Return the (X, Y) coordinate for the center point of the cell that contains the specified text.  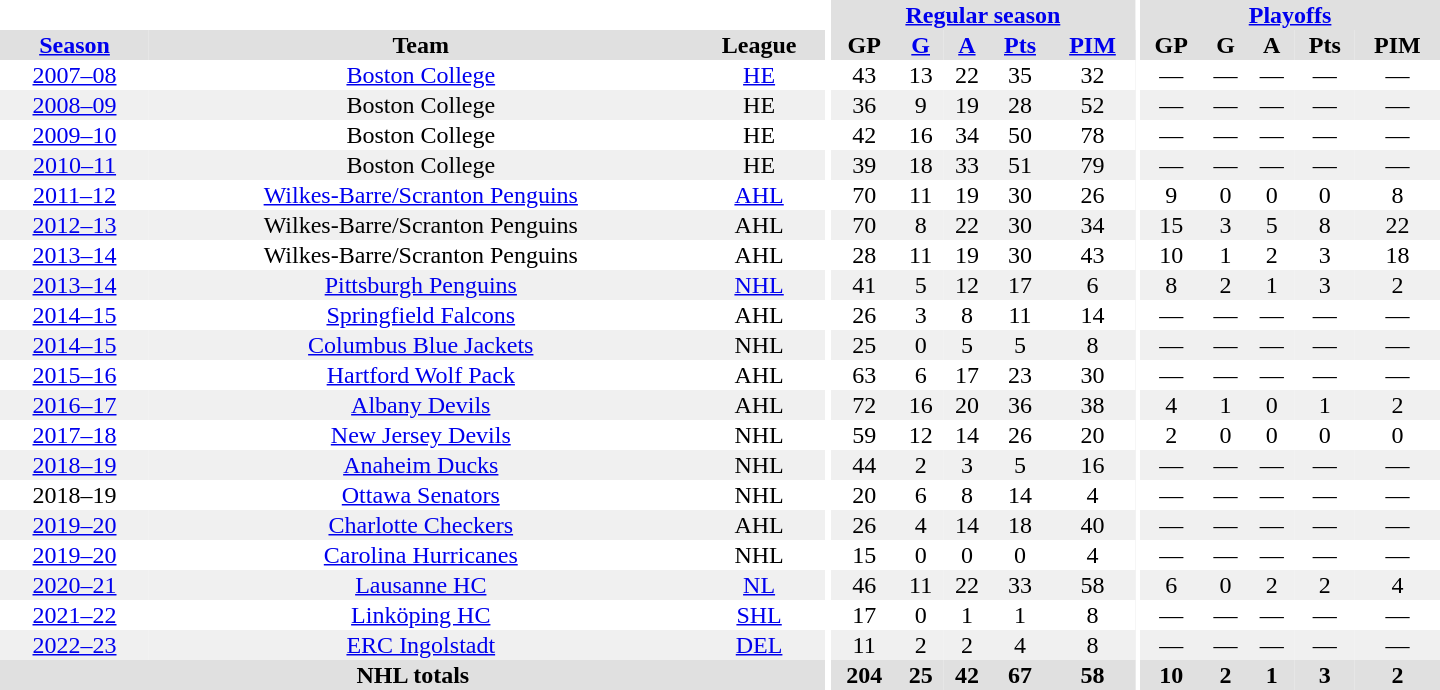
Albany Devils (421, 405)
2015–16 (74, 375)
13 (921, 75)
Lausanne HC (421, 585)
2016–17 (74, 405)
Carolina Hurricanes (421, 555)
2007–08 (74, 75)
50 (1020, 135)
DEL (760, 645)
72 (864, 405)
40 (1092, 525)
Anaheim Ducks (421, 465)
Springfield Falcons (421, 315)
39 (864, 165)
51 (1020, 165)
Season (74, 45)
79 (1092, 165)
Playoffs (1290, 15)
New Jersey Devils (421, 435)
44 (864, 465)
2011–12 (74, 195)
Columbus Blue Jackets (421, 345)
2010–11 (74, 165)
NHL totals (413, 675)
204 (864, 675)
35 (1020, 75)
Team (421, 45)
Hartford Wolf Pack (421, 375)
SHL (760, 615)
67 (1020, 675)
League (760, 45)
Ottawa Senators (421, 495)
ERC Ingolstadt (421, 645)
2012–13 (74, 225)
2009–10 (74, 135)
52 (1092, 105)
38 (1092, 405)
Linköping HC (421, 615)
63 (864, 375)
59 (864, 435)
23 (1020, 375)
Charlotte Checkers (421, 525)
2022–23 (74, 645)
Pittsburgh Penguins (421, 285)
41 (864, 285)
32 (1092, 75)
2020–21 (74, 585)
46 (864, 585)
NL (760, 585)
2008–09 (74, 105)
Regular season (983, 15)
2017–18 (74, 435)
2021–22 (74, 615)
78 (1092, 135)
